Output the (x, y) coordinate of the center of the cell containing the given text.  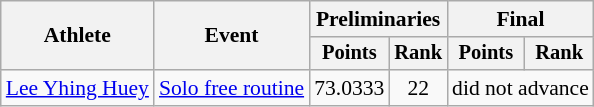
Athlete (78, 36)
Event (232, 36)
Preliminaries (378, 19)
did not advance (520, 88)
Final (520, 19)
Lee Yhing Huey (78, 88)
22 (418, 88)
73.0333 (349, 88)
Solo free routine (232, 88)
